Return the (X, Y) coordinate for the center point of the cell that contains the specified text.  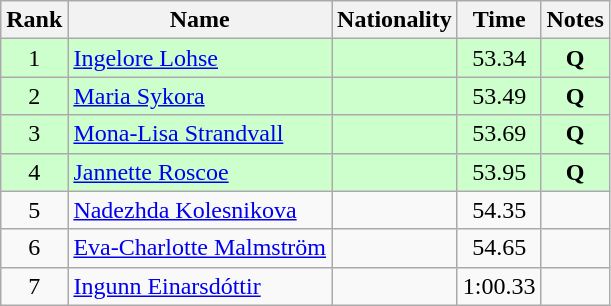
6 (34, 248)
Jannette Roscoe (200, 172)
Time (499, 20)
Rank (34, 20)
5 (34, 210)
Nationality (395, 20)
54.65 (499, 248)
Name (200, 20)
53.69 (499, 134)
53.95 (499, 172)
Ingunn Einarsdóttir (200, 286)
1 (34, 58)
Notes (575, 20)
Maria Sykora (200, 96)
1:00.33 (499, 286)
Eva-Charlotte Malmström (200, 248)
54.35 (499, 210)
7 (34, 286)
Nadezhda Kolesnikova (200, 210)
3 (34, 134)
53.34 (499, 58)
2 (34, 96)
4 (34, 172)
53.49 (499, 96)
Ingelore Lohse (200, 58)
Mona-Lisa Strandvall (200, 134)
